Output the [X, Y] coordinate of the center of the cell containing the given text.  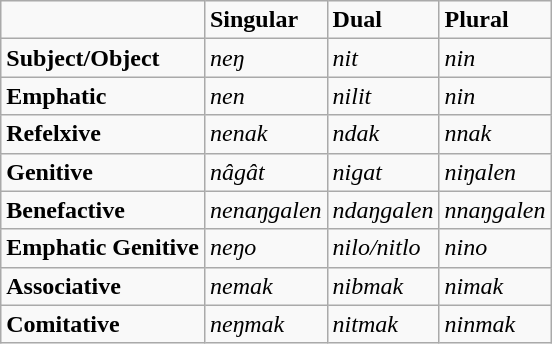
Emphatic Genitive [103, 248]
nibmak [383, 286]
Plural [495, 20]
neŋo [266, 248]
nen [266, 96]
Associative [103, 286]
ninmak [495, 324]
nenak [266, 134]
nemak [266, 286]
ndaŋgalen [383, 210]
niŋalen [495, 172]
neŋmak [266, 324]
nilo/nitlo [383, 248]
nitmak [383, 324]
nâgât [266, 172]
Emphatic [103, 96]
Dual [383, 20]
neŋ [266, 58]
Benefactive [103, 210]
nino [495, 248]
nigat [383, 172]
nnaŋgalen [495, 210]
nimak [495, 286]
nnak [495, 134]
ndak [383, 134]
Comitative [103, 324]
Subject/Object [103, 58]
Genitive [103, 172]
nenaŋgalen [266, 210]
Refelxive [103, 134]
nilit [383, 96]
nit [383, 58]
Singular [266, 20]
